For the text-containing cell, return its midpoint in [x, y] coordinate format. 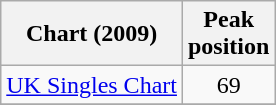
Chart (2009) [92, 34]
UK Singles Chart [92, 85]
69 [228, 85]
Peakposition [228, 34]
